Return the (x, y) coordinate for the center point of the cell that contains the specified text.  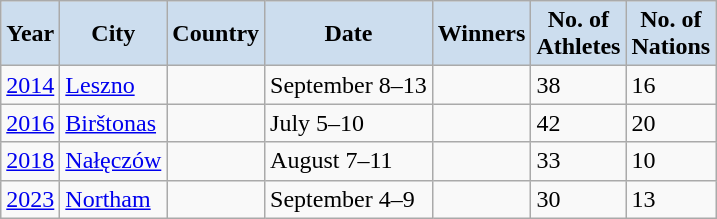
Winners (482, 34)
Birštonas (114, 123)
City (114, 34)
42 (578, 123)
September 4–9 (349, 199)
Year (30, 34)
July 5–10 (349, 123)
2014 (30, 85)
Northam (114, 199)
Country (216, 34)
Nałęczów (114, 161)
Leszno (114, 85)
16 (671, 85)
No. ofNations (671, 34)
2018 (30, 161)
September 8–13 (349, 85)
33 (578, 161)
Date (349, 34)
2023 (30, 199)
No. ofAthletes (578, 34)
2016 (30, 123)
13 (671, 199)
August 7–11 (349, 161)
20 (671, 123)
10 (671, 161)
30 (578, 199)
38 (578, 85)
